Pinpoint the cell where the given text exists, returning its [x, y] midpoint coordinate. 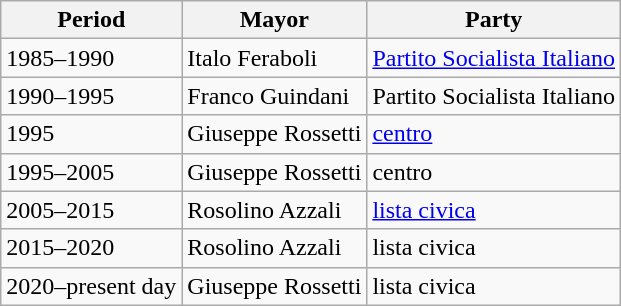
Italo Feraboli [274, 58]
2020–present day [92, 286]
2005–2015 [92, 210]
Mayor [274, 20]
1995–2005 [92, 172]
Period [92, 20]
Party [494, 20]
Franco Guindani [274, 96]
1995 [92, 134]
1985–1990 [92, 58]
1990–1995 [92, 96]
2015–2020 [92, 248]
